Locate the cell with the specified text and output its (X, Y) center coordinate. 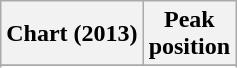
Chart (2013) (72, 34)
Peak position (189, 34)
